Search for the cell housing the specified text and yield its [X, Y] center coordinate. 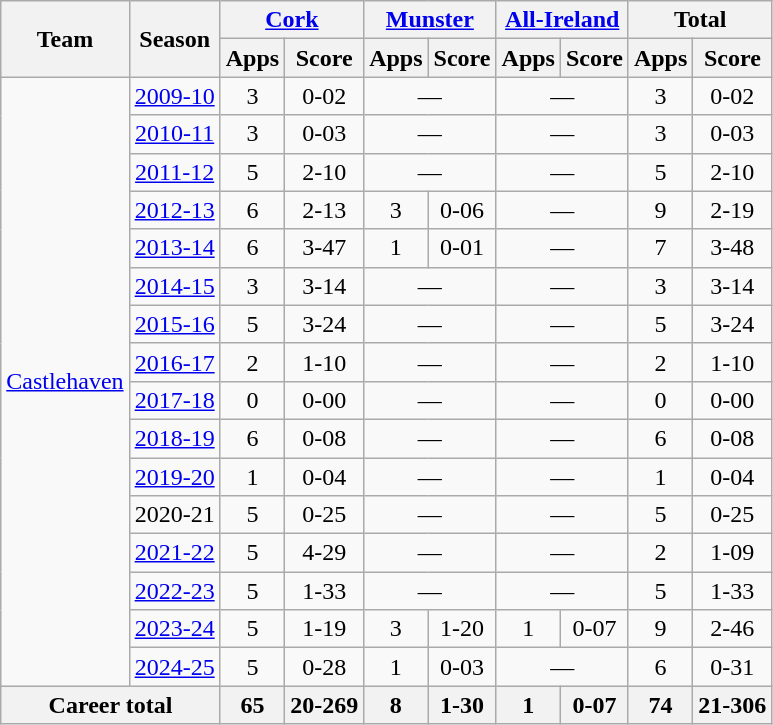
Cork [292, 20]
2011-12 [174, 172]
4-29 [324, 553]
Career total [110, 705]
8 [396, 705]
1-30 [462, 705]
2024-25 [174, 667]
0-31 [732, 667]
21-306 [732, 705]
7 [660, 248]
2-19 [732, 210]
2012-13 [174, 210]
2010-11 [174, 134]
2015-16 [174, 324]
2019-20 [174, 477]
65 [252, 705]
Castlehaven [65, 382]
2020-21 [174, 515]
2023-24 [174, 629]
1-09 [732, 553]
Munster [430, 20]
2018-19 [174, 438]
2016-17 [174, 362]
2-46 [732, 629]
2017-18 [174, 400]
Season [174, 39]
2009-10 [174, 96]
2014-15 [174, 286]
74 [660, 705]
20-269 [324, 705]
0-06 [462, 210]
Total [700, 20]
Team [65, 39]
2021-22 [174, 553]
0-01 [462, 248]
3-48 [732, 248]
0-28 [324, 667]
2-13 [324, 210]
1-19 [324, 629]
2022-23 [174, 591]
All-Ireland [562, 20]
3-47 [324, 248]
2013-14 [174, 248]
1-20 [462, 629]
